For the text-containing cell, return its midpoint in (x, y) coordinate format. 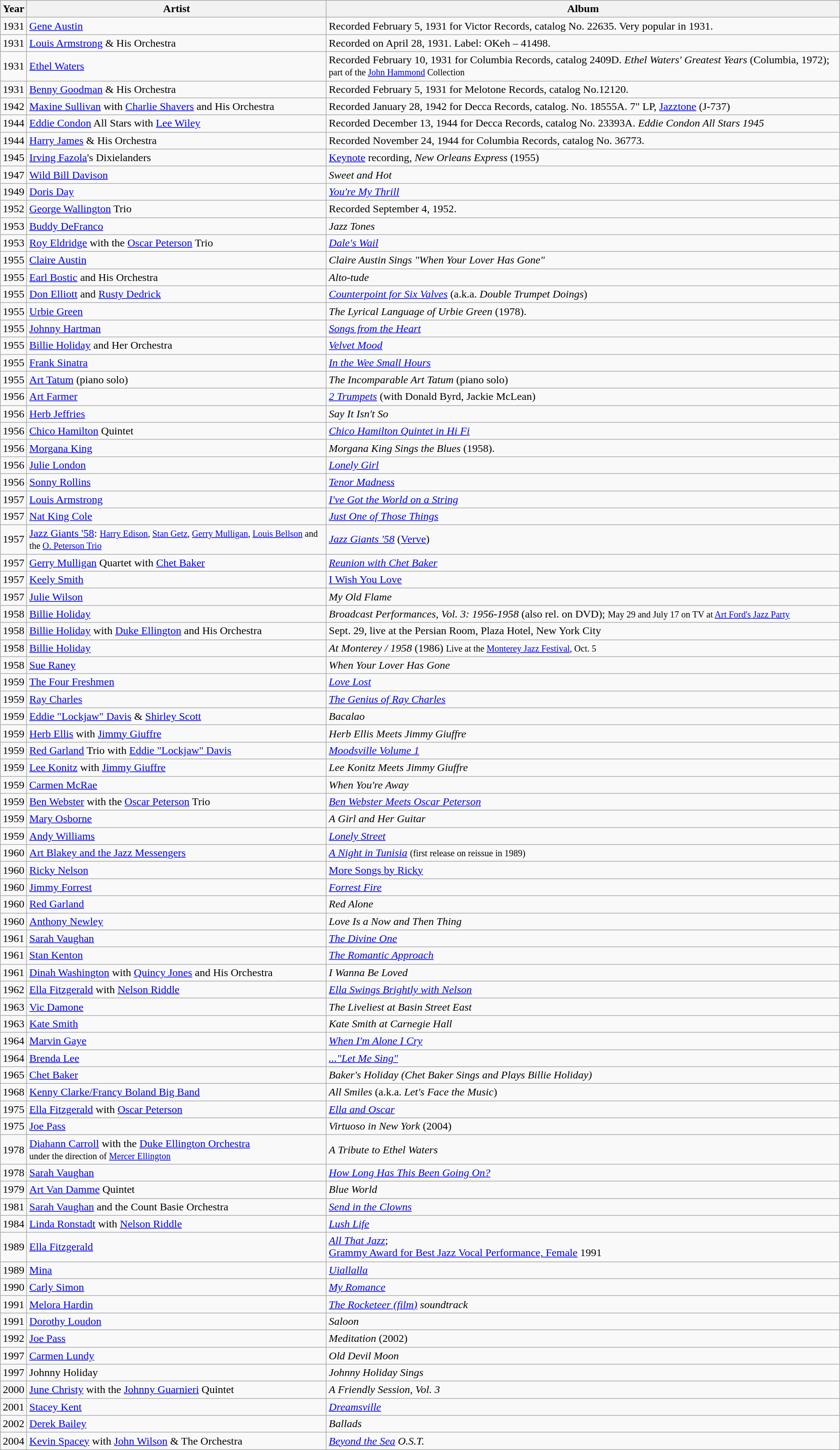
Jazz Giants '58: Harry Edison, Stan Getz, Gerry Mulligan, Louis Bellson and the O. Peterson Trio (177, 539)
Vic Damone (177, 1007)
2002 (13, 1424)
All Smiles (a.k.a. Let's Face the Music) (583, 1092)
Send in the Clowns (583, 1207)
The Divine One (583, 938)
In the Wee Small Hours (583, 363)
Morgana King (177, 448)
Recorded December 13, 1944 for Decca Records, catalog No. 23393A. Eddie Condon All Stars 1945 (583, 123)
Lee Konitz with Jimmy Giuffre (177, 767)
The Lyrical Language of Urbie Green (1978). (583, 311)
Ella Fitzgerald with Nelson Riddle (177, 990)
Ben Webster with the Oscar Peterson Trio (177, 802)
Recorded September 4, 1952. (583, 209)
1965 (13, 1075)
Old Devil Moon (583, 1356)
Bacalao (583, 716)
Baker's Holiday (Chet Baker Sings and Plays Billie Holiday) (583, 1075)
Urbie Green (177, 311)
Velvet Mood (583, 346)
Love Lost (583, 682)
Roy Eldridge with the Oscar Peterson Trio (177, 243)
Stacey Kent (177, 1407)
Recorded January 28, 1942 for Decca Records, catalog. No. 18555A. 7" LP, Jazztone (J-737) (583, 106)
Ballads (583, 1424)
Red Garland Trio with Eddie "Lockjaw" Davis (177, 750)
Chico Hamilton Quintet in Hi Fi (583, 431)
June Christy with the Johnny Guarnieri Quintet (177, 1390)
Marvin Gaye (177, 1041)
I've Got the World on a String (583, 499)
Maxine Sullivan with Charlie Shavers and His Orchestra (177, 106)
1952 (13, 209)
1984 (13, 1224)
Julie London (177, 465)
Kate Smith at Carnegie Hall (583, 1024)
Claire Austin Sings "When Your Lover Has Gone" (583, 260)
Frank Sinatra (177, 363)
Art Blakey and the Jazz Messengers (177, 853)
Beyond the Sea O.S.T. (583, 1441)
Herb Ellis Meets Jimmy Giuffre (583, 733)
When You're Away (583, 785)
Sonny Rollins (177, 482)
Herb Ellis with Jimmy Giuffre (177, 733)
Ella Fitzgerald with Oscar Peterson (177, 1109)
Artist (177, 9)
1990 (13, 1287)
Jazz Giants '58 (Verve) (583, 539)
Art Tatum (piano solo) (177, 380)
Linda Ronstadt with Nelson Riddle (177, 1224)
Ricky Nelson (177, 870)
Doris Day (177, 192)
Carmen McRae (177, 785)
1992 (13, 1338)
2000 (13, 1390)
Recorded February 5, 1931 for Victor Records, catalog No. 22635. Very popular in 1931. (583, 26)
Louis Armstrong (177, 499)
Say It Isn't So (583, 414)
2004 (13, 1441)
Art Van Damme Quintet (177, 1190)
Album (583, 9)
1949 (13, 192)
Songs from the Heart (583, 329)
Sarah Vaughan and the Count Basie Orchestra (177, 1207)
Forrest Fire (583, 887)
My Romance (583, 1287)
Reunion with Chet Baker (583, 563)
Wild Bill Davison (177, 175)
Red Alone (583, 904)
A Night in Tunisia (first release on reissue in 1989) (583, 853)
Mina (177, 1270)
Ethel Waters (177, 66)
I Wish You Love (583, 580)
Kenny Clarke/Francy Boland Big Band (177, 1092)
1962 (13, 990)
The Incomparable Art Tatum (piano solo) (583, 380)
Benny Goodman & His Orchestra (177, 89)
1981 (13, 1207)
Johnny Holiday Sings (583, 1373)
Sweet and Hot (583, 175)
I Wanna Be Loved (583, 973)
Dorothy Loudon (177, 1321)
Kevin Spacey with John Wilson & The Orchestra (177, 1441)
Stan Kenton (177, 955)
The Rocketeer (film) soundtrack (583, 1304)
Earl Bostic and His Orchestra (177, 277)
Lush Life (583, 1224)
Keynote recording, New Orleans Express (1955) (583, 158)
Mary Osborne (177, 819)
The Romantic Approach (583, 955)
Recorded February 10, 1931 for Columbia Records, catalog 2409D. Ethel Waters' Greatest Years (Columbia, 1972); part of the John Hammond Collection (583, 66)
Anthony Newley (177, 921)
Uiallalla (583, 1270)
A Girl and Her Guitar (583, 819)
Tenor Madness (583, 482)
Sue Raney (177, 665)
Claire Austin (177, 260)
More Songs by Ricky (583, 870)
2 Trumpets (with Donald Byrd, Jackie McLean) (583, 397)
Ray Charles (177, 699)
1947 (13, 175)
Ella Swings Brightly with Nelson (583, 990)
Chet Baker (177, 1075)
Recorded November 24, 1944 for Columbia Records, catalog No. 36773. (583, 140)
Moodsville Volume 1 (583, 750)
The Four Freshmen (177, 682)
Sept. 29, live at the Persian Room, Plaza Hotel, New York City (583, 631)
Eddie Condon All Stars with Lee Wiley (177, 123)
When Your Lover Has Gone (583, 665)
Eddie "Lockjaw" Davis & Shirley Scott (177, 716)
Jimmy Forrest (177, 887)
1979 (13, 1190)
Herb Jeffries (177, 414)
Melora Hardin (177, 1304)
2001 (13, 1407)
Brenda Lee (177, 1058)
Chico Hamilton Quintet (177, 431)
Counterpoint for Six Valves (a.k.a. Double Trumpet Doings) (583, 294)
Alto-tude (583, 277)
Keely Smith (177, 580)
Year (13, 9)
Jazz Tones (583, 226)
Lee Konitz Meets Jimmy Giuffre (583, 767)
1945 (13, 158)
Red Garland (177, 904)
When I'm Alone I Cry (583, 1041)
Louis Armstrong & His Orchestra (177, 43)
Gene Austin (177, 26)
Billie Holiday with Duke Ellington and His Orchestra (177, 631)
..."Let Me Sing" (583, 1058)
Saloon (583, 1321)
Ella Fitzgerald (177, 1247)
Broadcast Performances, Vol. 3: 1956-1958 (also rel. on DVD); May 29 and July 17 on TV at Art Ford's Jazz Party (583, 614)
Julie Wilson (177, 597)
Irving Fazola's Dixielanders (177, 158)
Ella and Oscar (583, 1109)
Lonely Street (583, 836)
Gerry Mulligan Quartet with Chet Baker (177, 563)
A Tribute to Ethel Waters (583, 1150)
Nat King Cole (177, 517)
Kate Smith (177, 1024)
Carmen Lundy (177, 1356)
The Genius of Ray Charles (583, 699)
Ben Webster Meets Oscar Peterson (583, 802)
Morgana King Sings the Blues (1958). (583, 448)
Recorded February 5, 1931 for Melotone Records, catalog No.12120. (583, 89)
Virtuoso in New York (2004) (583, 1126)
Buddy DeFranco (177, 226)
George Wallington Trio (177, 209)
Art Farmer (177, 397)
Don Elliott and Rusty Dedrick (177, 294)
Johnny Holiday (177, 1373)
You're My Thrill (583, 192)
Dreamsville (583, 1407)
Harry James & His Orchestra (177, 140)
Just One of Those Things (583, 517)
My Old Flame (583, 597)
All That Jazz;Grammy Award for Best Jazz Vocal Performance, Female 1991 (583, 1247)
1968 (13, 1092)
1942 (13, 106)
Blue World (583, 1190)
Love Is a Now and Then Thing (583, 921)
A Friendly Session, Vol. 3 (583, 1390)
Derek Bailey (177, 1424)
Recorded on April 28, 1931. Label: OKeh – 41498. (583, 43)
Meditation (2002) (583, 1338)
Dale's Wail (583, 243)
Billie Holiday and Her Orchestra (177, 346)
The Liveliest at Basin Street East (583, 1007)
Carly Simon (177, 1287)
Andy Williams (177, 836)
How Long Has This Been Going On? (583, 1173)
Dinah Washington with Quincy Jones and His Orchestra (177, 973)
Johnny Hartman (177, 329)
At Monterey / 1958 (1986) Live at the Monterey Jazz Festival, Oct. 5 (583, 648)
Lonely Girl (583, 465)
Diahann Carroll with the Duke Ellington Orchestraunder the direction of Mercer Ellington (177, 1150)
